Identify which cell holds the provided text, then report its (X, Y) central coordinate. 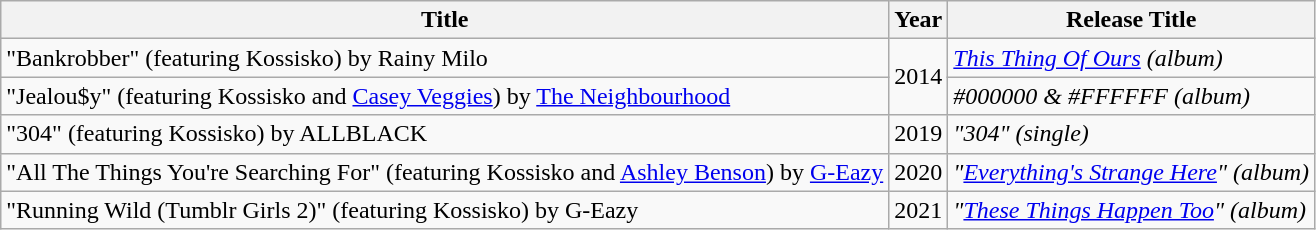
2021 (918, 210)
"Everything's Strange Here" (album) (1132, 172)
2020 (918, 172)
This Thing Of Ours (album) (1132, 58)
"Running Wild (Tumblr Girls 2)" (featuring Kossisko) by G-Eazy (445, 210)
"These Things Happen Too" (album) (1132, 210)
2019 (918, 134)
"Bankrobber" (featuring Kossisko) by Rainy Milo (445, 58)
Year (918, 20)
"304" (single) (1132, 134)
"All The Things You're Searching For" (featuring Kossisko and Ashley Benson) by G-Eazy (445, 172)
#000000 & #FFFFFF (album) (1132, 96)
Title (445, 20)
"Jealou$y" (featuring Kossisko and Casey Veggies) by The Neighbourhood (445, 96)
Release Title (1132, 20)
"304" (featuring Kossisko) by ALLBLACK (445, 134)
2014 (918, 77)
